For the text-containing cell, return its midpoint in (X, Y) coordinate format. 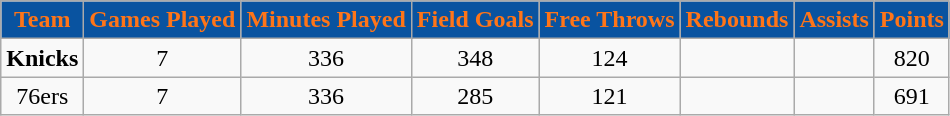
Points (912, 20)
124 (610, 58)
Assists (834, 20)
285 (475, 96)
Minutes Played (326, 20)
820 (912, 58)
348 (475, 58)
121 (610, 96)
691 (912, 96)
Field Goals (475, 20)
Free Throws (610, 20)
Games Played (162, 20)
Knicks (42, 58)
76ers (42, 96)
Team (42, 20)
Rebounds (737, 20)
